Extract the [X, Y] coordinate from the center of the cell holding the provided text.  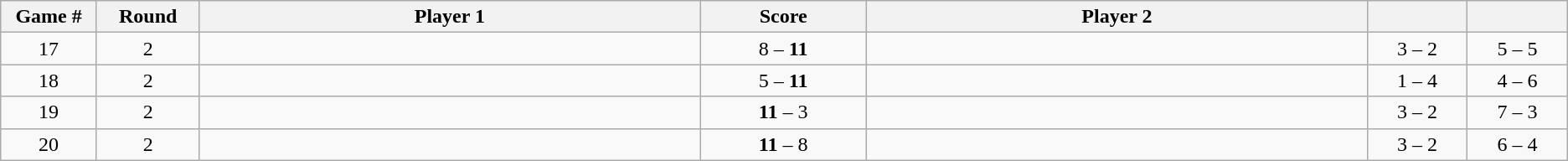
1 – 4 [1417, 80]
18 [49, 80]
19 [49, 112]
17 [49, 49]
8 – 11 [784, 49]
11 – 3 [784, 112]
20 [49, 144]
5 – 11 [784, 80]
11 – 8 [784, 144]
Round [147, 17]
6 – 4 [1518, 144]
7 – 3 [1518, 112]
Score [784, 17]
Player 2 [1117, 17]
4 – 6 [1518, 80]
Game # [49, 17]
5 – 5 [1518, 49]
Player 1 [449, 17]
